Search for the cell housing the specified text and yield its [x, y] center coordinate. 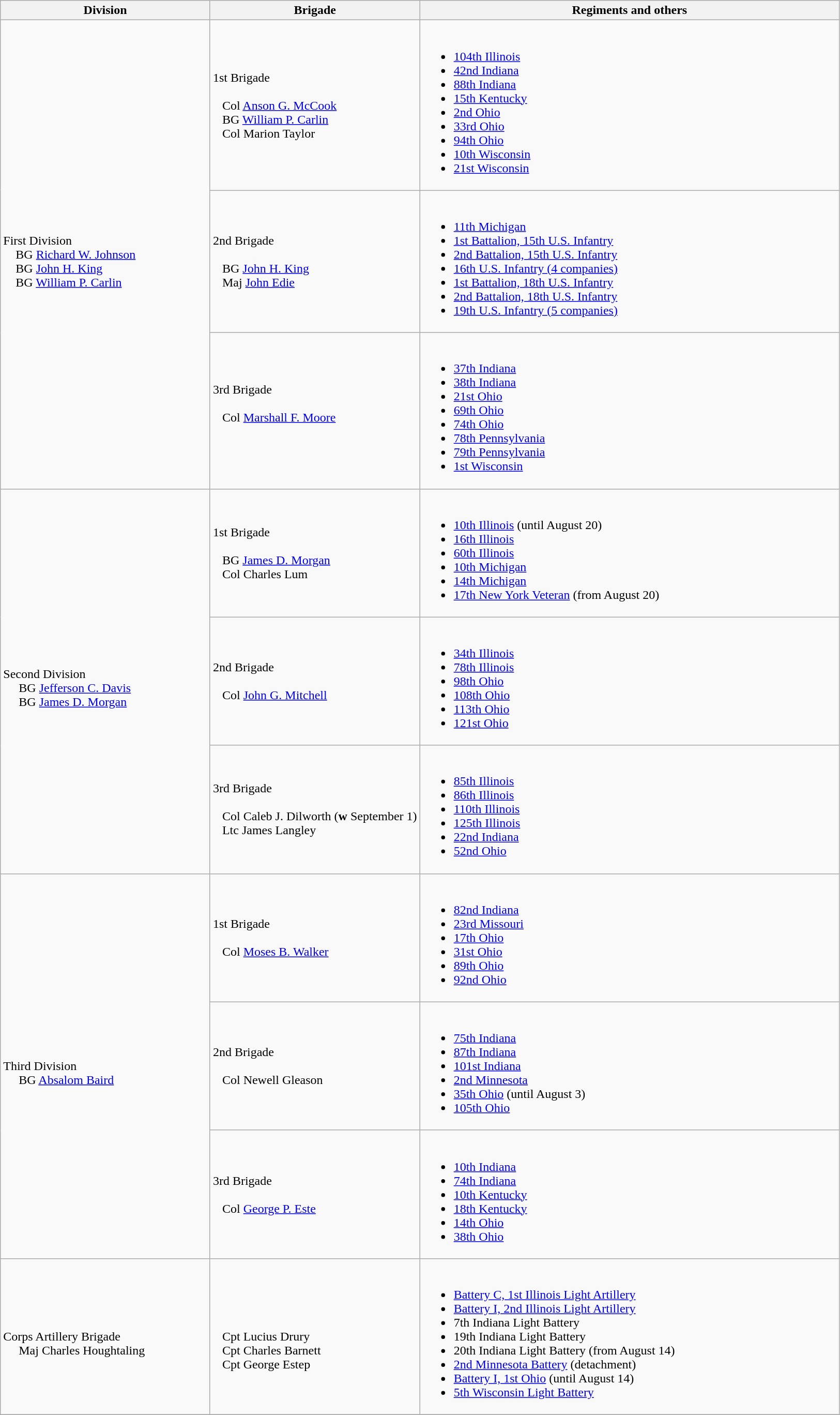
First Division BG Richard W. Johnson BG John H. King BG William P. Carlin [105, 254]
Division [105, 10]
Third Division BG Absalom Baird [105, 1066]
Cpt Lucius Drury Cpt Charles Barnett Cpt George Estep [315, 1336]
3rd Brigade Col George P. Este [315, 1194]
3rd Brigade Col Caleb J. Dilworth (w September 1) Ltc James Langley [315, 809]
3rd Brigade Col Marshall F. Moore [315, 411]
85th Illinois86th Illinois110th Illinois125th Illinois22nd Indiana52nd Ohio [630, 809]
Second Division BG Jefferson C. Davis BG James D. Morgan [105, 681]
Regiments and others [630, 10]
Corps Artillery Brigade Maj Charles Houghtaling [105, 1336]
104th Illinois42nd Indiana88th Indiana15th Kentucky2nd Ohio33rd Ohio94th Ohio10th Wisconsin21st Wisconsin [630, 106]
37th Indiana38th Indiana21st Ohio69th Ohio74th Ohio78th Pennsylvania79th Pennsylvania1st Wisconsin [630, 411]
2nd Brigade Col Newell Gleason [315, 1066]
82nd Indiana23rd Missouri17th Ohio31st Ohio89th Ohio92nd Ohio [630, 938]
Brigade [315, 10]
2nd Brigade BG John H. King Maj John Edie [315, 262]
34th Illinois78th Illinois98th Ohio108th Ohio113th Ohio121st Ohio [630, 681]
1st Brigade Col Moses B. Walker [315, 938]
1st Brigade Col Anson G. McCook BG William P. Carlin Col Marion Taylor [315, 106]
1st Brigade BG James D. Morgan Col Charles Lum [315, 553]
10th Illinois (until August 20)16th Illinois60th Illinois10th Michigan14th Michigan17th New York Veteran (from August 20) [630, 553]
75th Indiana87th Indiana101st Indiana2nd Minnesota35th Ohio (until August 3)105th Ohio [630, 1066]
10th Indiana74th Indiana10th Kentucky18th Kentucky14th Ohio38th Ohio [630, 1194]
2nd Brigade Col John G. Mitchell [315, 681]
